From the cell containing the given text, extract its center point as (x, y) coordinate. 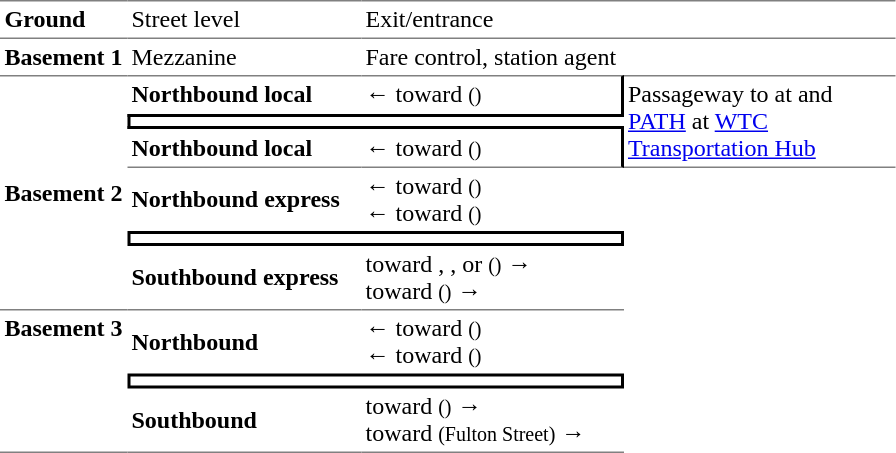
Northbound (244, 341)
toward , , or () → toward () → (492, 278)
← toward () ← toward () (492, 200)
Southbound express (244, 278)
Passageway to at and PATH at WTC Transportation Hub (759, 122)
Ground (64, 20)
Basement 2 (64, 192)
Mezzanine (244, 57)
Exit/entrance (628, 20)
Northbound express (244, 200)
← toward ()← toward () (492, 341)
Street level (244, 20)
Basement 1 (64, 57)
Fare control, station agent (628, 57)
Basement 3 (64, 381)
Southbound (244, 420)
toward () → toward (Fulton Street) → (492, 420)
